Return the (X, Y) coordinate for the center point of the cell that contains the specified text.  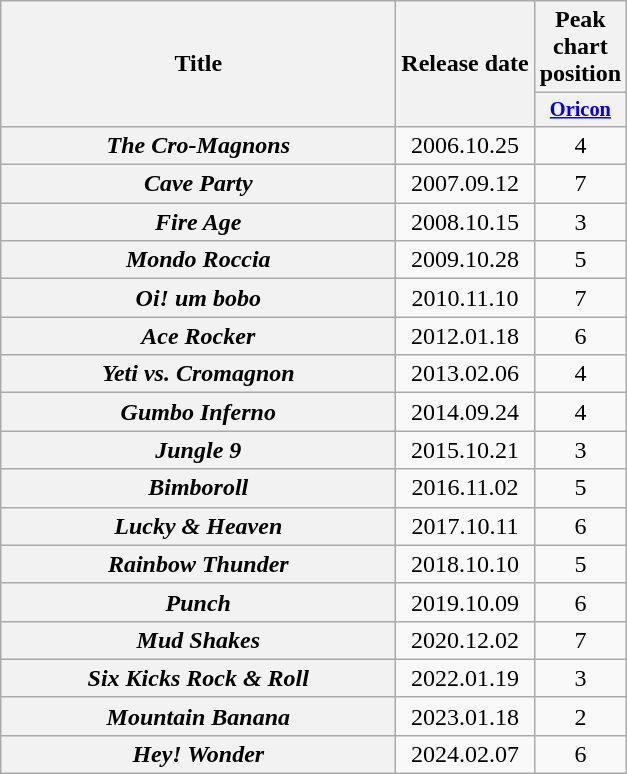
Release date (465, 64)
Jungle 9 (198, 450)
The Cro-Magnons (198, 145)
2007.09.12 (465, 184)
2006.10.25 (465, 145)
Cave Party (198, 184)
Ace Rocker (198, 336)
2018.10.10 (465, 564)
Title (198, 64)
Mud Shakes (198, 640)
2022.01.19 (465, 678)
Mountain Banana (198, 716)
2009.10.28 (465, 260)
2008.10.15 (465, 222)
2010.11.10 (465, 298)
2013.02.06 (465, 374)
2016.11.02 (465, 488)
Punch (198, 602)
Peak chart position (580, 47)
Gumbo Inferno (198, 412)
Lucky & Heaven (198, 526)
2 (580, 716)
Fire Age (198, 222)
2015.10.21 (465, 450)
2024.02.07 (465, 754)
2017.10.11 (465, 526)
Hey! Wonder (198, 754)
Six Kicks Rock & Roll (198, 678)
Yeti vs. Cromagnon (198, 374)
Bimboroll (198, 488)
Rainbow Thunder (198, 564)
2012.01.18 (465, 336)
Oricon (580, 110)
Oi! um bobo (198, 298)
Mondo Roccia (198, 260)
2014.09.24 (465, 412)
2023.01.18 (465, 716)
2020.12.02 (465, 640)
2019.10.09 (465, 602)
